From the cell containing the given text, extract its center point as [x, y] coordinate. 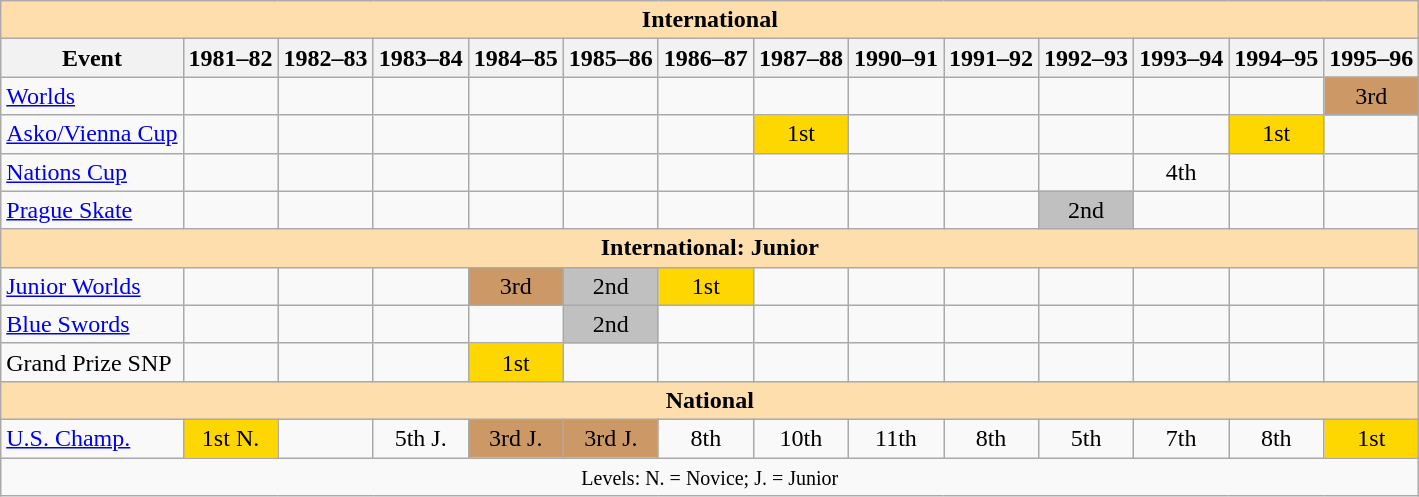
11th [896, 438]
5th J. [420, 438]
Event [92, 58]
International: Junior [710, 248]
Blue Swords [92, 324]
1984–85 [516, 58]
1990–91 [896, 58]
1981–82 [230, 58]
1992–93 [1086, 58]
Worlds [92, 96]
1993–94 [1182, 58]
Prague Skate [92, 210]
5th [1086, 438]
Junior Worlds [92, 286]
National [710, 400]
1986–87 [706, 58]
1983–84 [420, 58]
1991–92 [992, 58]
1982–83 [326, 58]
Levels: N. = Novice; J. = Junior [710, 477]
Grand Prize SNP [92, 362]
Nations Cup [92, 172]
International [710, 20]
U.S. Champ. [92, 438]
1985–86 [610, 58]
Asko/Vienna Cup [92, 134]
1st N. [230, 438]
4th [1182, 172]
7th [1182, 438]
10th [800, 438]
1987–88 [800, 58]
1995–96 [1372, 58]
1994–95 [1276, 58]
